Determine the (x, y) coordinate at the center of the cell enclosing the given text.  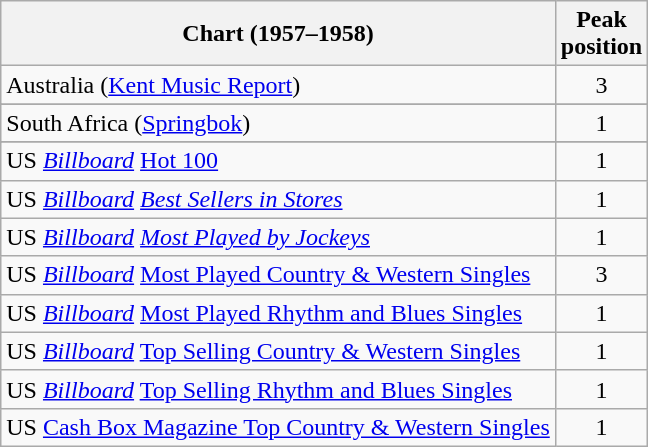
Australia (Kent Music Report) (278, 85)
Peakposition (601, 34)
US Billboard Best Sellers in Stores (278, 199)
US Billboard Most Played by Jockeys (278, 237)
South Africa (Springbok) (278, 123)
US Billboard Hot 100 (278, 161)
US Billboard Top Selling Rhythm and Blues Singles (278, 389)
US Billboard Most Played Country & Western Singles (278, 275)
US Cash Box Magazine Top Country & Western Singles (278, 427)
US Billboard Most Played Rhythm and Blues Singles (278, 313)
US Billboard Top Selling Country & Western Singles (278, 351)
Chart (1957–1958) (278, 34)
